Extract the [x, y] coordinate from the center of the cell holding the provided text.  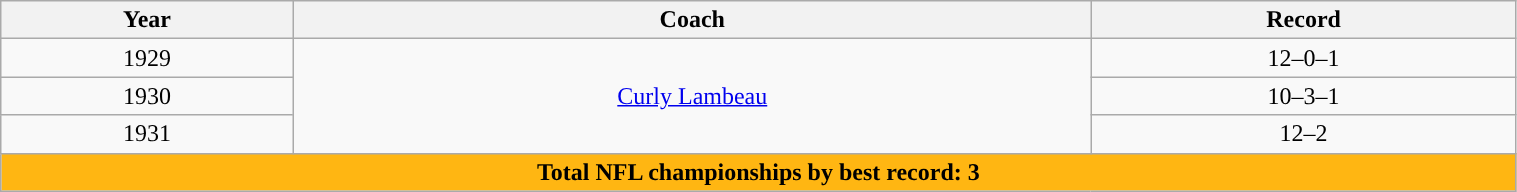
12–0–1 [1304, 58]
Record [1304, 20]
Curly Lambeau [692, 96]
1931 [148, 134]
1930 [148, 96]
Total NFL championships by best record: 3 [758, 172]
Year [148, 20]
12–2 [1304, 134]
10–3–1 [1304, 96]
1929 [148, 58]
Coach [692, 20]
